Pinpoint the cell where the given text exists, returning its [x, y] midpoint coordinate. 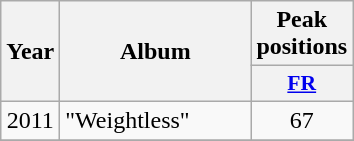
Album [156, 52]
FR [302, 84]
67 [302, 120]
Peak positions [302, 34]
2011 [30, 120]
"Weightless" [156, 120]
Year [30, 52]
